Identify which cell holds the provided text, then report its (X, Y) central coordinate. 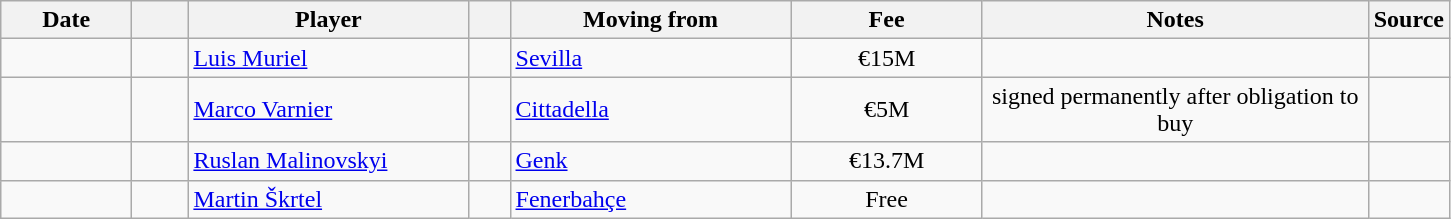
Luis Muriel (328, 58)
Sevilla (650, 58)
Fenerbahçe (650, 199)
Genk (650, 161)
Ruslan Malinovskyi (328, 161)
Martin Škrtel (328, 199)
€15M (886, 58)
Moving from (650, 20)
€5M (886, 110)
Notes (1175, 20)
Free (886, 199)
Date (66, 20)
€13.7M (886, 161)
Marco Varnier (328, 110)
signed permanently after obligation to buy (1175, 110)
Fee (886, 20)
Player (328, 20)
Source (1408, 20)
Cittadella (650, 110)
